Output the (x, y) coordinate of the center of the cell containing the given text.  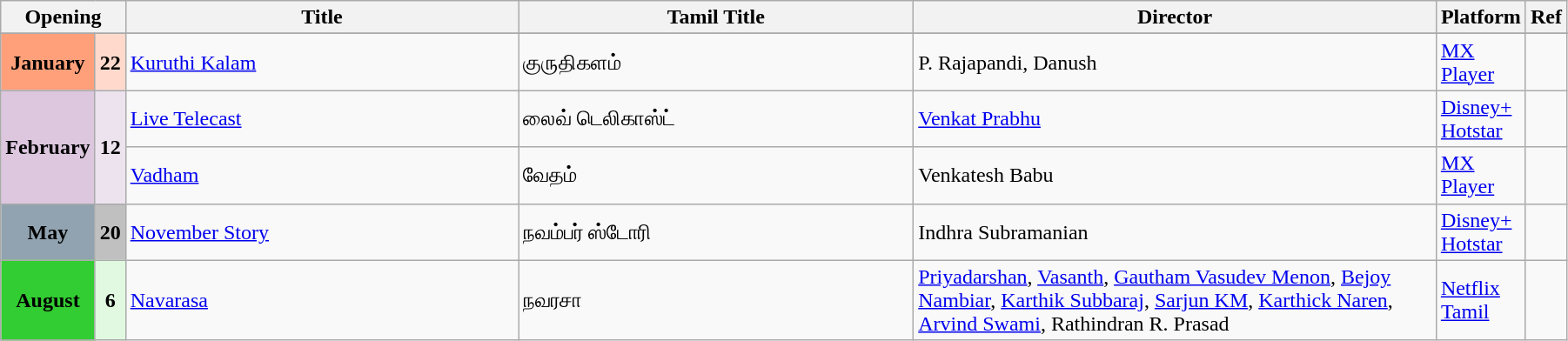
February (48, 147)
நவரசா (716, 300)
Netflix Tamil (1481, 300)
Priyadarshan, Vasanth, Gautham Vasudev Menon, Bejoy Nambiar, Karthik Subbaraj, Sarjun KM, Karthick Naren, Arvind Swami, Rathindran R. Prasad (1175, 300)
12 (110, 147)
20 (110, 231)
November Story (322, 231)
Indhra Subramanian (1175, 231)
Vadham (322, 176)
Venkat Prabhu (1175, 118)
Venkatesh Babu (1175, 176)
Kuruthi Kalam (322, 63)
6 (110, 300)
குருதிகளம் (716, 63)
Ref (1545, 17)
22 (110, 63)
Title (322, 17)
நவம்பர் ஸ்டோரி (716, 231)
Platform (1481, 17)
May (48, 231)
Navarasa (322, 300)
P. Rajapandi, Danush (1175, 63)
Director (1175, 17)
August (48, 300)
January (48, 63)
Live Telecast (322, 118)
Opening (63, 17)
Tamil Title (716, 17)
வேதம் (716, 176)
லைவ் டெலிகாஸ்ட் (716, 118)
